Find where the given text appears and provide that cell's center as [x, y] coordinate. 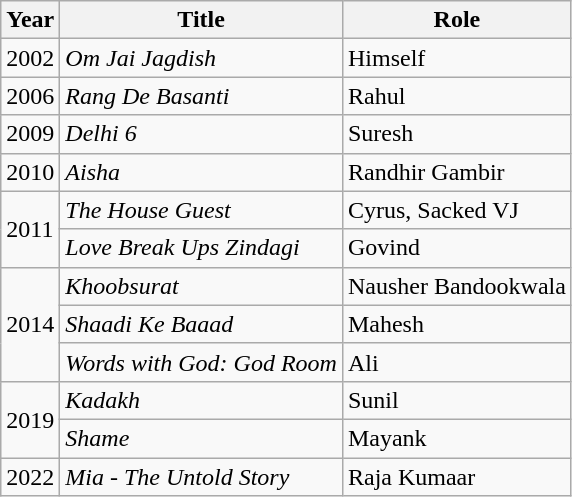
2010 [30, 172]
2009 [30, 134]
Kadakh [202, 400]
Title [202, 20]
Shame [202, 438]
2022 [30, 477]
Khoobsurat [202, 286]
Mayank [456, 438]
Aisha [202, 172]
2002 [30, 58]
Rang De Basanti [202, 96]
Nausher Bandookwala [456, 286]
2019 [30, 419]
Words with God: God Room [202, 362]
2014 [30, 324]
Sunil [456, 400]
Mahesh [456, 324]
2011 [30, 229]
Om Jai Jagdish [202, 58]
The House Guest [202, 210]
Ali [456, 362]
Love Break Ups Zindagi [202, 248]
Year [30, 20]
Govind [456, 248]
Cyrus, Sacked VJ [456, 210]
Randhir Gambir [456, 172]
Shaadi Ke Baaad [202, 324]
Mia - The Untold Story [202, 477]
Role [456, 20]
Himself [456, 58]
Delhi 6 [202, 134]
Suresh [456, 134]
Raja Kumaar [456, 477]
2006 [30, 96]
Rahul [456, 96]
